Pinpoint the cell where the given text exists, returning its [X, Y] midpoint coordinate. 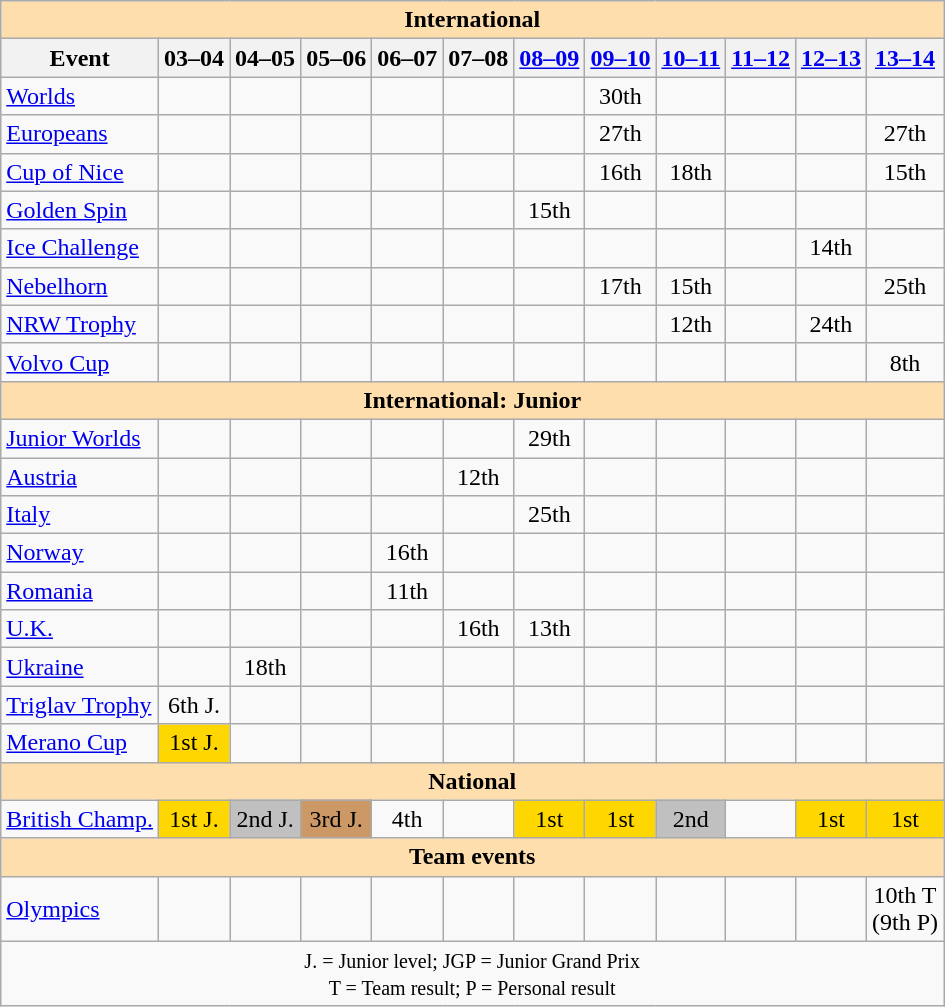
Norway [80, 553]
Romania [80, 591]
Team events [472, 857]
13th [550, 629]
Europeans [80, 134]
6th J. [194, 705]
Volvo Cup [80, 362]
07–08 [478, 58]
2nd [691, 819]
05–06 [336, 58]
11–12 [761, 58]
3rd J. [336, 819]
10th T (9th P) [904, 908]
British Champ. [80, 819]
J. = Junior level; JGP = Junior Grand Prix T = Team result; P = Personal result [472, 974]
Junior Worlds [80, 438]
Merano Cup [80, 743]
03–04 [194, 58]
Ukraine [80, 667]
17th [620, 286]
14th [830, 248]
Cup of Nice [80, 172]
13–14 [904, 58]
8th [904, 362]
Italy [80, 515]
24th [830, 324]
NRW Trophy [80, 324]
09–10 [620, 58]
12–13 [830, 58]
Olympics [80, 908]
National [472, 781]
International: Junior [472, 400]
International [472, 20]
29th [550, 438]
2nd J. [266, 819]
U.K. [80, 629]
Event [80, 58]
10–11 [691, 58]
Triglav Trophy [80, 705]
Worlds [80, 96]
Ice Challenge [80, 248]
Nebelhorn [80, 286]
30th [620, 96]
Golden Spin [80, 210]
Austria [80, 477]
11th [408, 591]
4th [408, 819]
08–09 [550, 58]
04–05 [266, 58]
06–07 [408, 58]
